Scan for the cell matching the given text and deliver its (X, Y) coordinate at center. 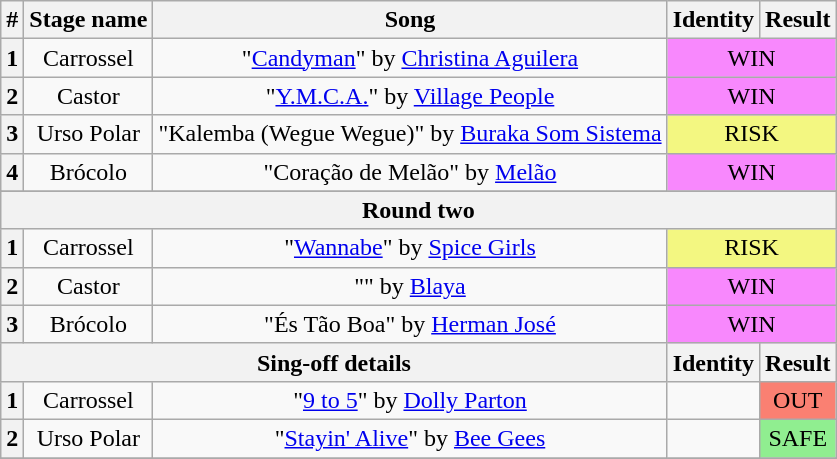
OUT (798, 400)
# (12, 20)
Round two (418, 210)
"Wannabe" by Spice Girls (410, 248)
Stage name (88, 20)
Sing-off details (334, 362)
Song (410, 20)
"" by Blaya (410, 286)
"Y.M.C.A." by Village People (410, 96)
"9 to 5" by Dolly Parton (410, 400)
4 (12, 172)
"És Tão Boa" by Herman José (410, 324)
"Stayin' Alive" by Bee Gees (410, 438)
"Coração de Melão" by Melão (410, 172)
"Kalemba (Wegue Wegue)" by Buraka Som Sistema (410, 134)
"Candyman" by Christina Aguilera (410, 58)
SAFE (798, 438)
